Output the [X, Y] coordinate of the center of the cell containing the given text.  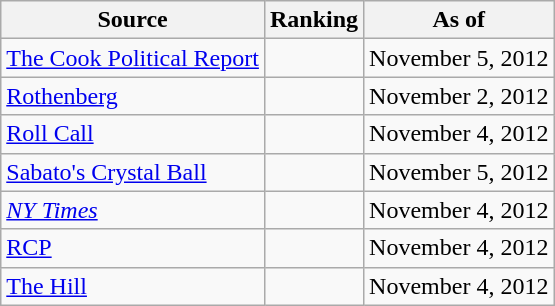
The Hill [133, 286]
Rothenberg [133, 96]
Sabato's Crystal Ball [133, 172]
Roll Call [133, 134]
As of [459, 20]
The Cook Political Report [133, 58]
Ranking [314, 20]
RCP [133, 248]
NY Times [133, 210]
Source [133, 20]
November 2, 2012 [459, 96]
